Identify which cell holds the provided text, then report its (X, Y) central coordinate. 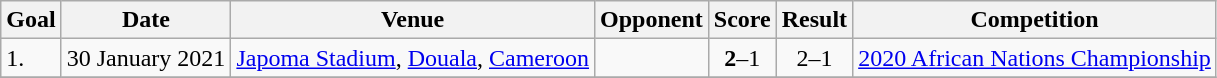
Result (814, 20)
1. (31, 58)
Opponent (652, 20)
Japoma Stadium, Douala, Cameroon (413, 58)
2020 African Nations Championship (1035, 58)
30 January 2021 (146, 58)
Venue (413, 20)
Score (742, 20)
Date (146, 20)
Goal (31, 20)
Competition (1035, 20)
